Return the (X, Y) coordinate for the center point of the cell that contains the specified text.  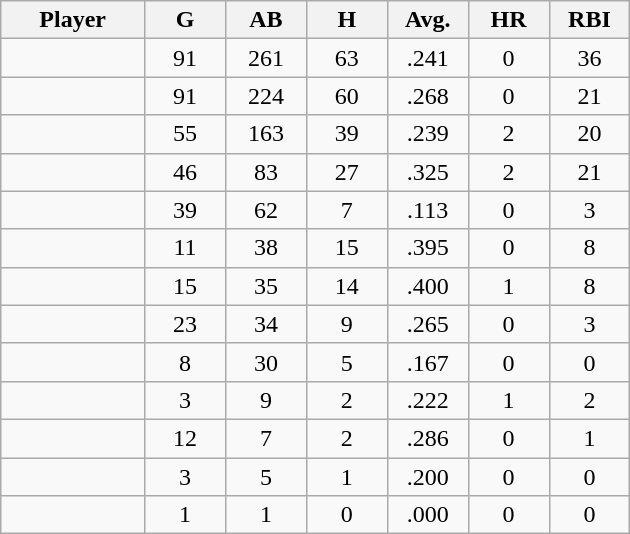
20 (590, 134)
.241 (428, 58)
.239 (428, 134)
H (346, 20)
83 (266, 172)
34 (266, 324)
Player (73, 20)
.265 (428, 324)
.395 (428, 248)
.268 (428, 96)
11 (186, 248)
AB (266, 20)
36 (590, 58)
12 (186, 438)
.113 (428, 210)
23 (186, 324)
Avg. (428, 20)
30 (266, 362)
62 (266, 210)
163 (266, 134)
55 (186, 134)
35 (266, 286)
.400 (428, 286)
.167 (428, 362)
.222 (428, 400)
HR (508, 20)
63 (346, 58)
60 (346, 96)
14 (346, 286)
38 (266, 248)
27 (346, 172)
RBI (590, 20)
.325 (428, 172)
.000 (428, 515)
.200 (428, 477)
46 (186, 172)
.286 (428, 438)
224 (266, 96)
G (186, 20)
261 (266, 58)
